Pinpoint the cell where the given text exists, returning its [x, y] midpoint coordinate. 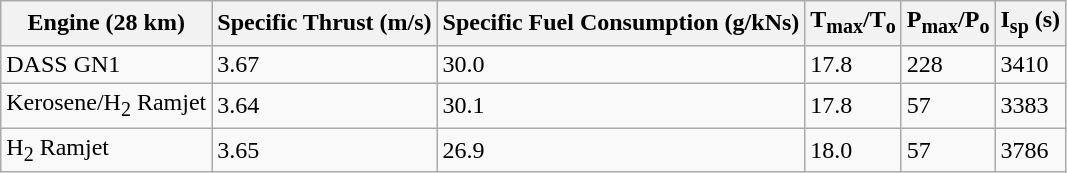
Engine (28 km) [106, 23]
Specific Thrust (m/s) [324, 23]
Kerosene/H2 Ramjet [106, 105]
H2 Ramjet [106, 150]
3383 [1030, 105]
DASS GN1 [106, 64]
3.64 [324, 105]
Specific Fuel Consumption (g/kNs) [621, 23]
Isp (s) [1030, 23]
3.67 [324, 64]
Pmax/Po [948, 23]
Tmax/To [853, 23]
30.1 [621, 105]
3410 [1030, 64]
30.0 [621, 64]
3786 [1030, 150]
26.9 [621, 150]
3.65 [324, 150]
228 [948, 64]
18.0 [853, 150]
